Locate the cell with the specified text and output its (X, Y) center coordinate. 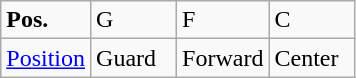
Pos. (46, 20)
Position (46, 58)
F (223, 20)
G (134, 20)
Center (312, 58)
Guard (134, 58)
C (312, 20)
Forward (223, 58)
